Identify which cell holds the provided text, then report its [x, y] central coordinate. 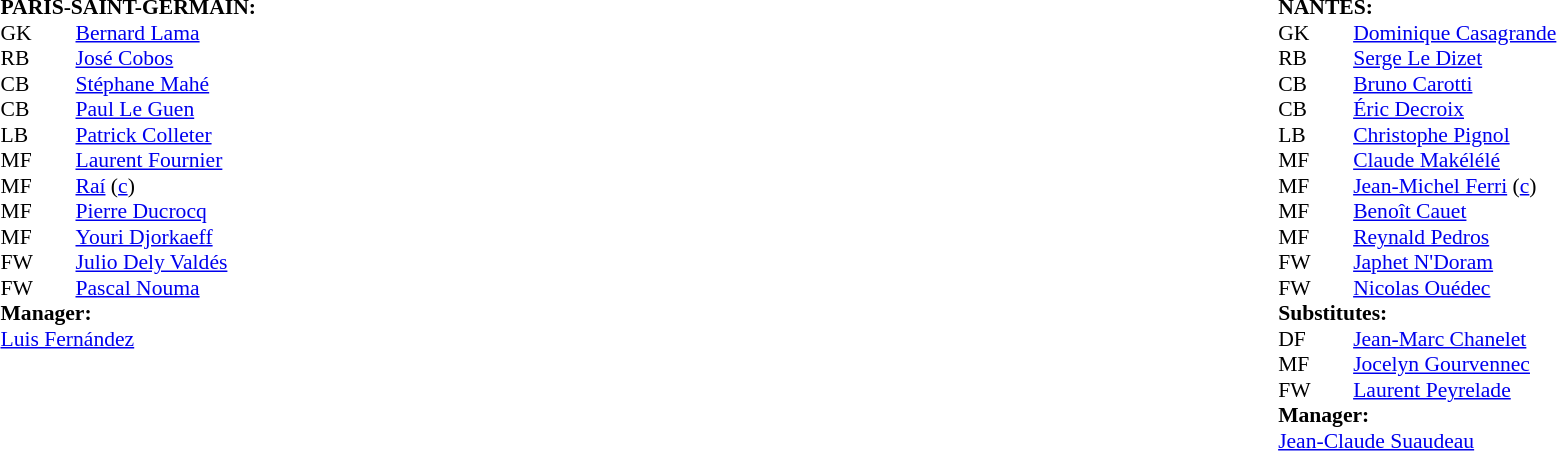
Claude Makélélé [1454, 161]
Youri Djorkaeff [166, 237]
DF [1297, 339]
Patrick Colleter [166, 135]
Stéphane Mahé [166, 84]
Pierre Ducrocq [166, 211]
Bruno Carotti [1454, 84]
Pascal Nouma [166, 288]
Jean-Michel Ferri (c) [1454, 186]
Japhet N'Doram [1454, 263]
Jocelyn Gourvennec [1454, 365]
Benoît Cauet [1454, 211]
Luis Fernández [128, 339]
Raí (c) [166, 186]
Laurent Peyrelade [1454, 390]
Laurent Fournier [166, 161]
José Cobos [166, 59]
Julio Dely Valdés [166, 263]
Jean-Marc Chanelet [1454, 339]
Bernard Lama [166, 33]
Dominique Casagrande [1454, 33]
Éric Decroix [1454, 109]
Paul Le Guen [166, 109]
Serge Le Dizet [1454, 59]
Nicolas Ouédec [1454, 288]
Reynald Pedros [1454, 237]
Christophe Pignol [1454, 135]
Substitutes: [1417, 313]
